Identify which cell holds the provided text, then report its (x, y) central coordinate. 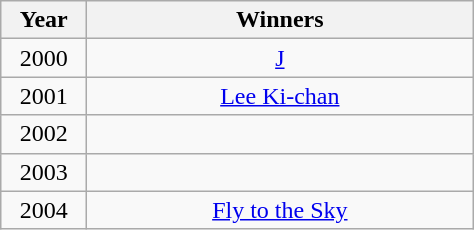
Year (44, 20)
Fly to the Sky (280, 210)
Lee Ki-chan (280, 96)
2002 (44, 134)
2000 (44, 58)
2001 (44, 96)
Winners (280, 20)
2003 (44, 172)
J (280, 58)
2004 (44, 210)
